Return the [X, Y] coordinate for the center point of the cell that contains the specified text.  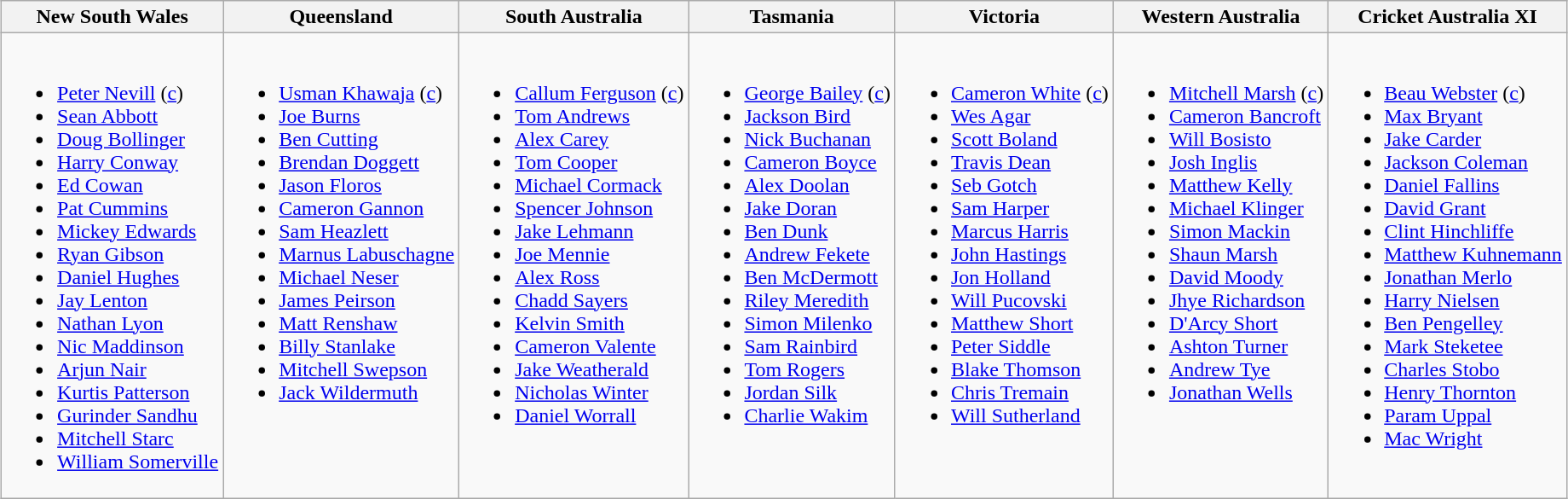
Western Australia [1220, 17]
New South Wales [112, 17]
Queensland [341, 17]
Cricket Australia XI [1448, 17]
South Australia [574, 17]
Victoria [1004, 17]
Tasmania [793, 17]
